Pinpoint the cell where the given text exists, returning its (X, Y) midpoint coordinate. 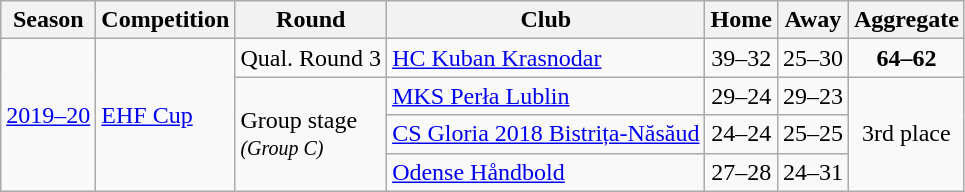
Home (741, 20)
Aggregate (906, 20)
Qual. Round 3 (311, 58)
3rd place (906, 134)
MKS Perła Lublin (546, 96)
2019–20 (48, 115)
27–28 (741, 172)
Away (812, 20)
Competition (166, 20)
CS Gloria 2018 Bistrița-Năsăud (546, 134)
Odense Håndbold (546, 172)
24–24 (741, 134)
Round (311, 20)
HC Kuban Krasnodar (546, 58)
25–30 (812, 58)
24–31 (812, 172)
29–24 (741, 96)
25–25 (812, 134)
Season (48, 20)
EHF Cup (166, 115)
64–62 (906, 58)
29–23 (812, 96)
Group stage (Group C) (311, 134)
39–32 (741, 58)
Club (546, 20)
